Pinpoint the cell where the given text exists, returning its (X, Y) midpoint coordinate. 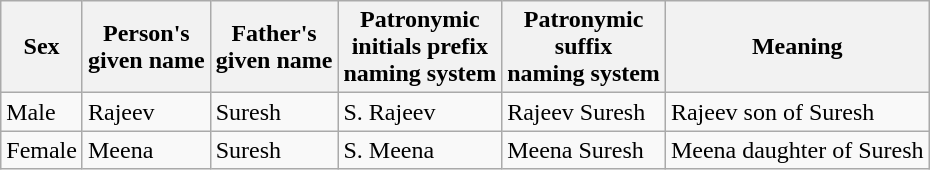
Father'sgiven name (274, 47)
Sex (42, 47)
Female (42, 150)
Rajeev son of Suresh (797, 112)
Meena daughter of Suresh (797, 150)
Meaning (797, 47)
Male (42, 112)
Rajeev (146, 112)
S. Rajeev (420, 112)
Patronymicsuffixnaming system (584, 47)
Meena Suresh (584, 150)
Patronymicinitials prefixnaming system (420, 47)
Person'sgiven name (146, 47)
S. Meena (420, 150)
Rajeev Suresh (584, 112)
Meena (146, 150)
